Locate the cell with the specified text and output its (X, Y) center coordinate. 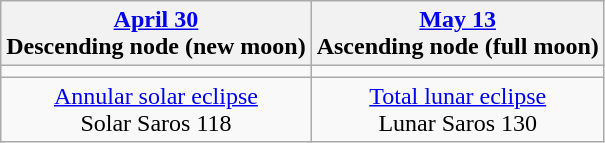
Annular solar eclipseSolar Saros 118 (156, 110)
April 30Descending node (new moon) (156, 34)
Total lunar eclipseLunar Saros 130 (458, 110)
May 13Ascending node (full moon) (458, 34)
